Search for the cell housing the specified text and yield its [X, Y] center coordinate. 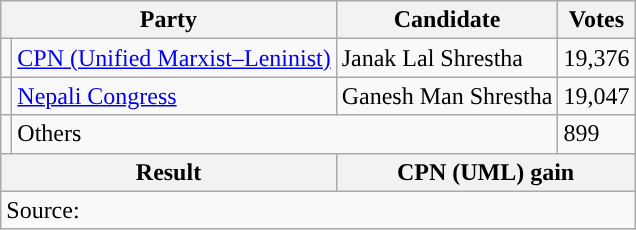
Candidate [447, 20]
Source: [318, 210]
19,047 [596, 96]
Janak Lal Shrestha [447, 58]
899 [596, 134]
CPN (Unified Marxist–Leninist) [174, 58]
CPN (UML) gain [486, 172]
Ganesh Man Shrestha [447, 96]
19,376 [596, 58]
Party [168, 20]
Votes [596, 20]
Nepali Congress [174, 96]
Result [168, 172]
Others [285, 134]
